Scan for the cell matching the given text and deliver its [x, y] coordinate at center. 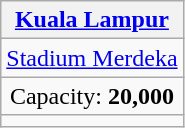
Kuala Lampur [92, 20]
Capacity: 20,000 [92, 96]
Stadium Merdeka [92, 58]
